Locate the cell with the specified text and output its (X, Y) center coordinate. 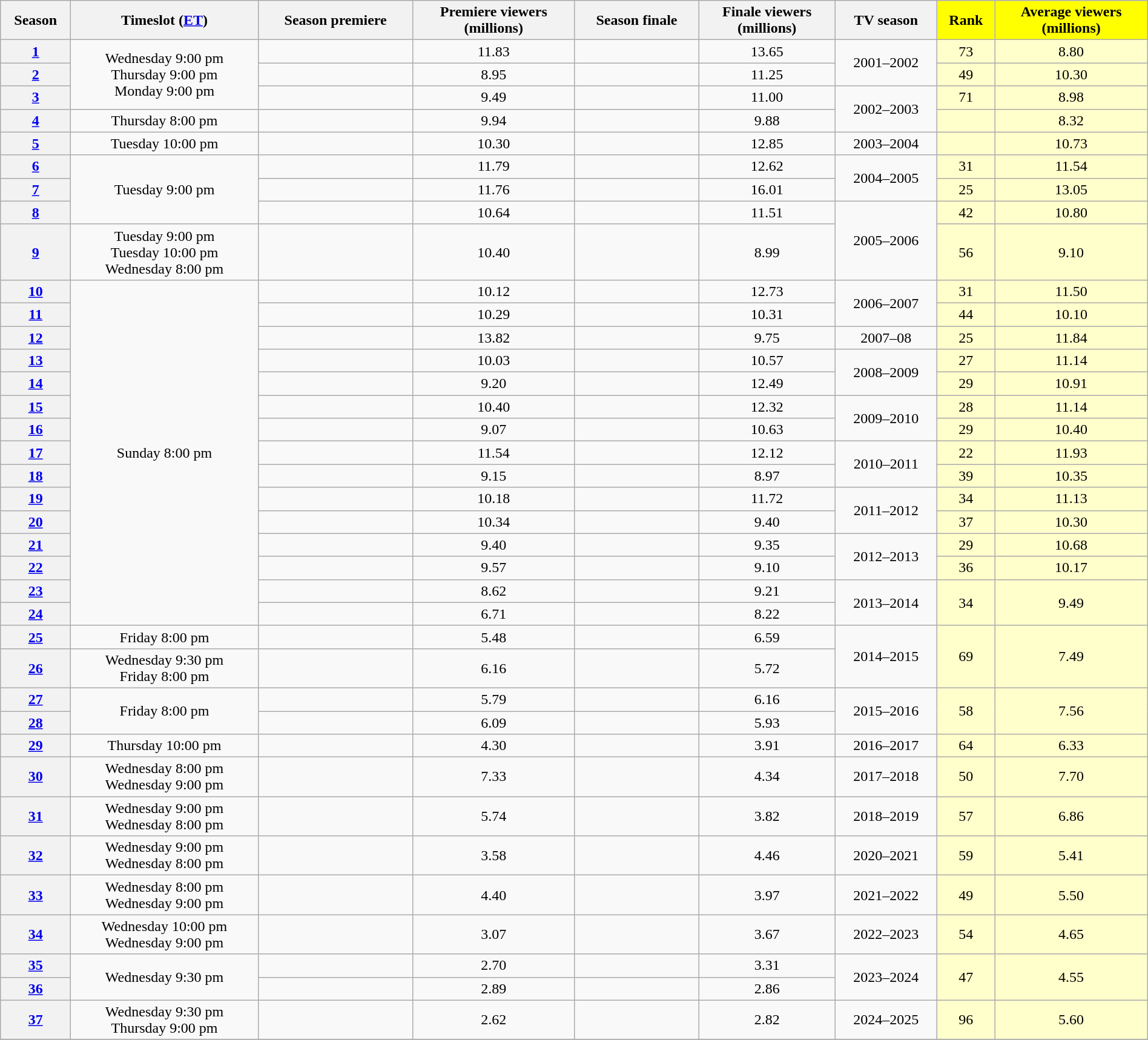
16.01 (767, 189)
2013–2014 (886, 602)
13.82 (494, 337)
2017–2018 (886, 777)
5.93 (767, 722)
57 (966, 816)
10.35 (1071, 476)
6.86 (1071, 816)
11.51 (767, 212)
5.79 (494, 699)
10.10 (1071, 314)
69 (966, 656)
64 (966, 746)
2018–2019 (886, 816)
42 (966, 212)
8 (36, 212)
6.71 (494, 614)
71 (966, 97)
10 (36, 291)
Season finale (637, 21)
5 (36, 143)
11.84 (1071, 337)
9.35 (767, 545)
20 (36, 522)
Wednesday 9:30 pm (165, 977)
3.58 (494, 856)
8.62 (494, 591)
6.59 (767, 637)
23 (36, 591)
12.32 (767, 407)
9.15 (494, 476)
2003–2004 (886, 143)
10.91 (1071, 384)
10.80 (1071, 212)
10.63 (767, 430)
11.76 (494, 189)
3 (36, 97)
73 (966, 51)
2 (36, 74)
14 (36, 384)
17 (36, 453)
10.03 (494, 361)
2020–2021 (886, 856)
30 (36, 777)
12 (36, 337)
Tuesday 9:00 pm (165, 189)
4.55 (1071, 977)
3.31 (767, 966)
13.65 (767, 51)
Thursday 10:00 pm (165, 746)
6.33 (1071, 746)
Timeslot (ET) (165, 21)
12.85 (767, 143)
3.82 (767, 816)
Thursday 8:00 pm (165, 120)
15 (36, 407)
8.22 (767, 614)
2.62 (494, 1019)
3.91 (767, 746)
9.21 (767, 591)
11.50 (1071, 291)
56 (966, 252)
4.34 (767, 777)
35 (36, 966)
2010–2011 (886, 464)
2002–2003 (886, 109)
4.30 (494, 746)
3.07 (494, 935)
7.56 (1071, 711)
12.49 (767, 384)
2011–2012 (886, 510)
9.75 (767, 337)
2.86 (767, 989)
9.20 (494, 384)
9.94 (494, 120)
5.50 (1071, 895)
2016–2017 (886, 746)
9.88 (767, 120)
54 (966, 935)
12.12 (767, 453)
10.18 (494, 499)
11.93 (1071, 453)
5.41 (1071, 856)
9 (36, 252)
4.46 (767, 856)
2024–2025 (886, 1019)
21 (36, 545)
5.60 (1071, 1019)
Wednesday 9:30 pmThursday 9:00 pm (165, 1019)
10.64 (494, 212)
Premiere viewers(millions) (494, 21)
8.97 (767, 476)
2015–2016 (886, 711)
12.62 (767, 166)
19 (36, 499)
8.95 (494, 74)
TV season (886, 21)
4.40 (494, 895)
8.80 (1071, 51)
2008–2009 (886, 372)
16 (36, 430)
7.33 (494, 777)
44 (966, 314)
2.82 (767, 1019)
9.07 (494, 430)
11.72 (767, 499)
5.48 (494, 637)
2005–2006 (886, 240)
3.97 (767, 895)
2023–2024 (886, 977)
2.89 (494, 989)
Finale viewers(millions) (767, 21)
59 (966, 856)
10.31 (767, 314)
Wednesday 9:30 pm Friday 8:00 pm (165, 668)
Average viewers(millions) (1071, 21)
58 (966, 711)
Rank (966, 21)
11.25 (767, 74)
10.68 (1071, 545)
2022–2023 (886, 935)
7 (36, 189)
3.67 (767, 935)
24 (36, 614)
12.73 (767, 291)
8.32 (1071, 120)
2014–2015 (886, 656)
8.99 (767, 252)
6.09 (494, 722)
26 (36, 668)
2004–2005 (886, 178)
Tuesday 9:00 pm Tuesday 10:00 pm Wednesday 8:00 pm (165, 252)
10.34 (494, 522)
13.05 (1071, 189)
2007–08 (886, 337)
2001–2002 (886, 63)
Season (36, 21)
2012–2013 (886, 556)
10.17 (1071, 568)
96 (966, 1019)
11.83 (494, 51)
18 (36, 476)
7.49 (1071, 656)
11 (36, 314)
39 (966, 476)
Season premiere (335, 21)
2009–2010 (886, 418)
32 (36, 856)
5.72 (767, 668)
2.70 (494, 966)
8.98 (1071, 97)
11.79 (494, 166)
6 (36, 166)
47 (966, 977)
5.74 (494, 816)
11.13 (1071, 499)
Wednesday 10:00 pm Wednesday 9:00 pm (165, 935)
9.57 (494, 568)
Sunday 8:00 pm (165, 453)
33 (36, 895)
4.65 (1071, 935)
13 (36, 361)
4 (36, 120)
10.12 (494, 291)
10.29 (494, 314)
Wednesday 9:00 pm Thursday 9:00 pm Monday 9:00 pm (165, 74)
2006–2007 (886, 303)
10.57 (767, 361)
Tuesday 10:00 pm (165, 143)
1 (36, 51)
2021–2022 (886, 895)
50 (966, 777)
11.00 (767, 97)
10.73 (1071, 143)
7.70 (1071, 777)
